From the cell containing the given text, extract its center point as (X, Y) coordinate. 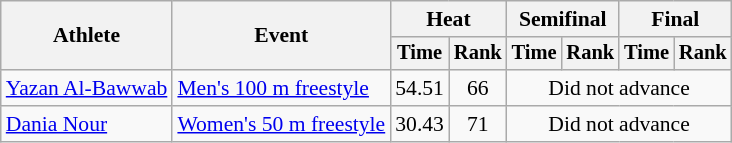
Heat (448, 19)
Final (675, 19)
Men's 100 m freestyle (281, 88)
Semifinal (563, 19)
Athlete (87, 36)
54.51 (420, 88)
Women's 50 m freestyle (281, 124)
71 (478, 124)
Yazan Al-Bawwab (87, 88)
Dania Nour (87, 124)
30.43 (420, 124)
Event (281, 36)
66 (478, 88)
